Return (X, Y) of the center of cell containing provided text 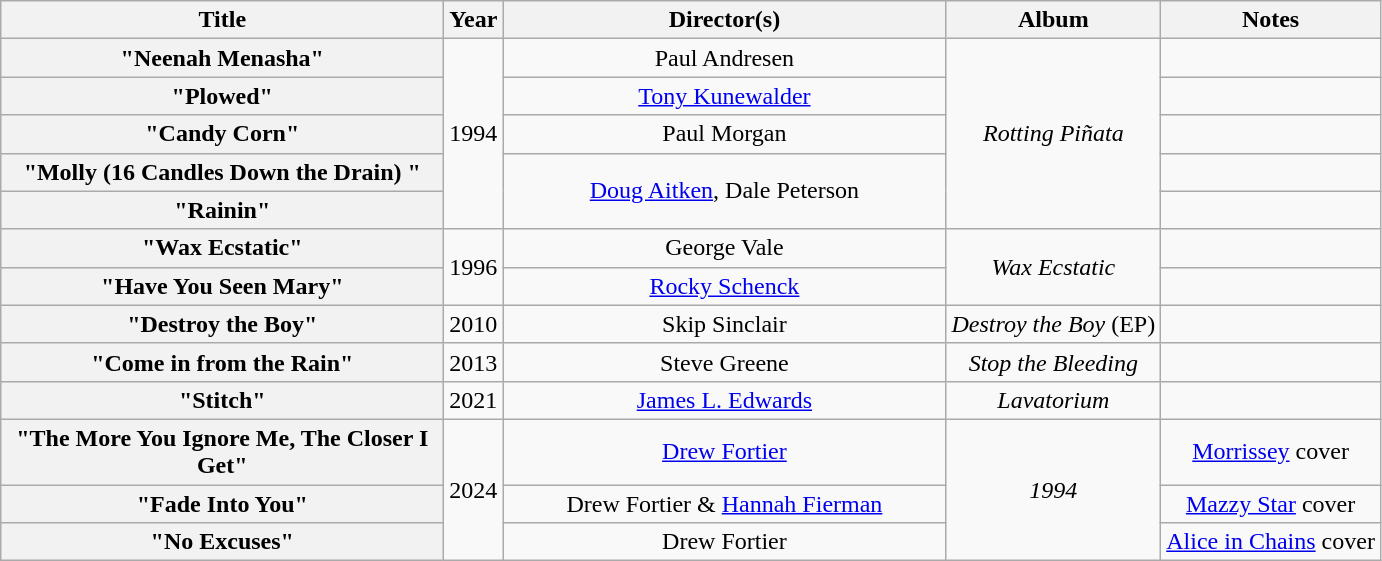
Director(s) (724, 20)
Wax Ecstatic (1054, 267)
Title (222, 20)
George Vale (724, 248)
Album (1054, 20)
2013 (474, 362)
"The More You Ignore Me, The Closer I Get" (222, 452)
Morrissey cover (1271, 452)
Alice in Chains cover (1271, 542)
Paul Andresen (724, 58)
Paul Morgan (724, 134)
Mazzy Star cover (1271, 503)
Steve Greene (724, 362)
"Fade Into You" (222, 503)
"Have You Seen Mary" (222, 286)
1996 (474, 267)
"Candy Corn" (222, 134)
"Molly (16 Candles Down the Drain) " (222, 172)
"Wax Ecstatic" (222, 248)
Notes (1271, 20)
Drew Fortier & Hannah Fierman (724, 503)
Rotting Piñata (1054, 134)
Destroy the Boy (EP) (1054, 324)
Rocky Schenck (724, 286)
"Plowed" (222, 96)
"Neenah Menasha" (222, 58)
"Stitch" (222, 400)
"Come in from the Rain" (222, 362)
Doug Aitken, Dale Peterson (724, 191)
2024 (474, 490)
James L. Edwards (724, 400)
Lavatorium (1054, 400)
"No Excuses" (222, 542)
"Destroy the Boy" (222, 324)
Tony Kunewalder (724, 96)
Skip Sinclair (724, 324)
2021 (474, 400)
Stop the Bleeding (1054, 362)
"Rainin" (222, 210)
Year (474, 20)
2010 (474, 324)
